Return the (X, Y) coordinate for the center point of the cell that contains the specified text.  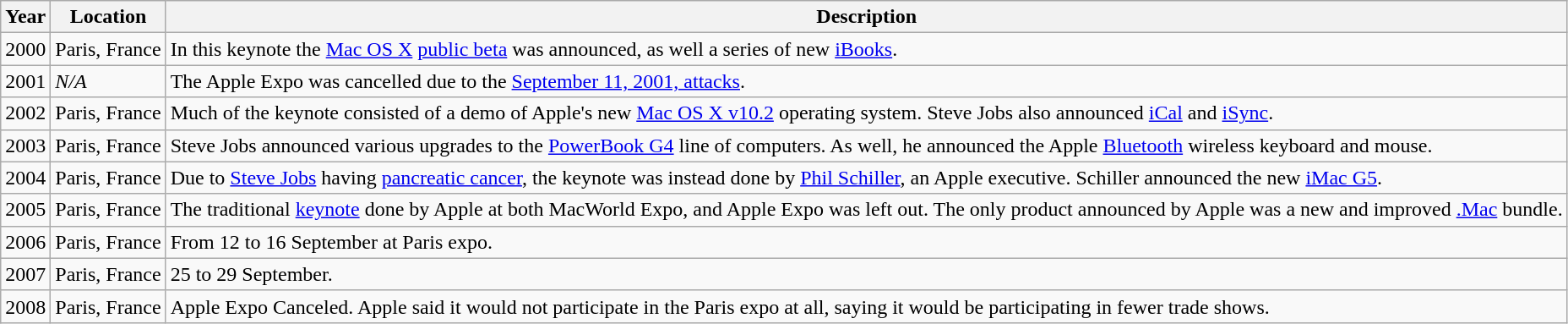
2008 (25, 306)
The Apple Expo was cancelled due to the September 11, 2001, attacks. (867, 81)
N/A (108, 81)
Location (108, 17)
25 to 29 September. (867, 274)
Apple Expo Canceled. Apple said it would not participate in the Paris expo at all, saying it would be participating in fewer trade shows. (867, 306)
Much of the keynote consisted of a demo of Apple's new Mac OS X v10.2 operating system. Steve Jobs also announced iCal and iSync. (867, 113)
Year (25, 17)
2004 (25, 178)
In this keynote the Mac OS X public beta was announced, as well a series of new iBooks. (867, 49)
Due to Steve Jobs having pancreatic cancer, the keynote was instead done by Phil Schiller, an Apple executive. Schiller announced the new iMac G5. (867, 178)
2006 (25, 242)
2005 (25, 210)
2001 (25, 81)
2007 (25, 274)
From 12 to 16 September at Paris expo. (867, 242)
2000 (25, 49)
2003 (25, 146)
Steve Jobs announced various upgrades to the PowerBook G4 line of computers. As well, he announced the Apple Bluetooth wireless keyboard and mouse. (867, 146)
Description (867, 17)
2002 (25, 113)
